Scan for the cell matching the given text and deliver its (x, y) coordinate at center. 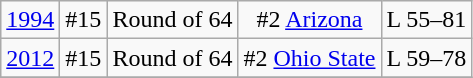
L 59–78 (426, 58)
2012 (30, 58)
#2 Arizona (310, 20)
L 55–81 (426, 20)
#2 Ohio State (310, 58)
1994 (30, 20)
